Provide the (X, Y) coordinate of the cell's center where the given text is located.  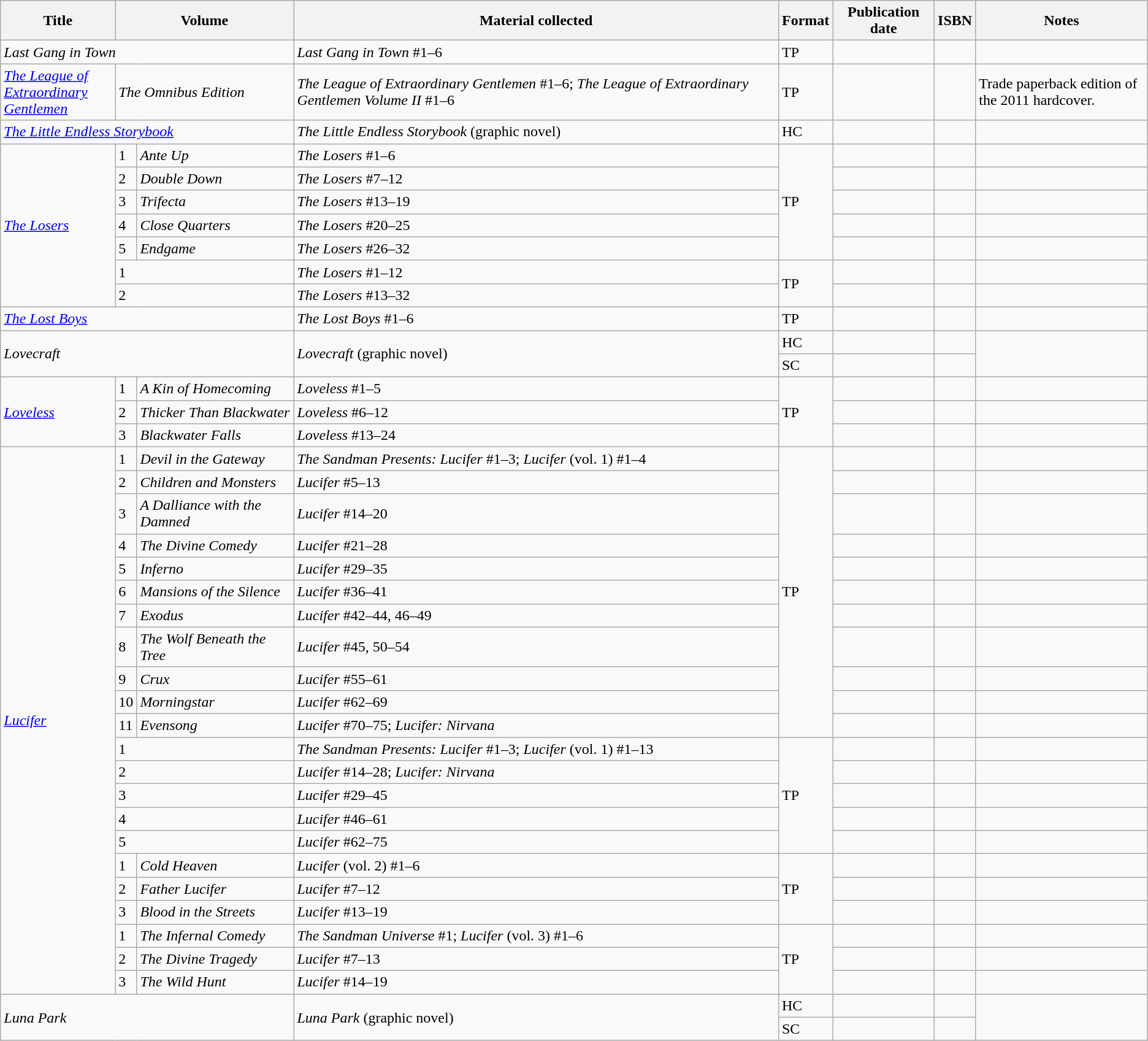
The Lost Boys (147, 318)
The Sandman Presents: Lucifer #1–3; Lucifer (vol. 1) #1–4 (536, 459)
Inferno (215, 569)
Lucifer #62–75 (536, 842)
Lovecraft (147, 353)
Lucifer #46–61 (536, 819)
The Divine Comedy (215, 545)
The Losers #7–12 (536, 179)
Crux (215, 678)
Lucifer #36–41 (536, 592)
Lucifer #14–20 (536, 514)
Trade paperback edition of the 2011 hardcover. (1062, 92)
Lucifer (vol. 2) #1–6 (536, 866)
Lucifer #29–35 (536, 569)
Loveless #13–24 (536, 436)
6 (126, 592)
Morningstar (215, 702)
Last Gang in Town #1–6 (536, 52)
7 (126, 615)
Lucifer #14–19 (536, 982)
The Wolf Beneath the Tree (215, 647)
Double Down (215, 179)
Lucifer #55–61 (536, 678)
Publication date (884, 21)
Lucifer #45, 50–54 (536, 647)
Lucifer (58, 720)
A Dalliance with the Damned (215, 514)
Last Gang in Town (147, 52)
Format (805, 21)
9 (126, 678)
The Divine Tragedy (215, 959)
Ante Up (215, 155)
The Losers #13–32 (536, 295)
Lucifer #62–69 (536, 702)
Loveless #6–12 (536, 412)
Notes (1062, 21)
Lucifer #7–13 (536, 959)
Material collected (536, 21)
11 (126, 725)
The League of Extraordinary Gentlemen #1–6; The League of Extraordinary Gentlemen Volume II #1–6 (536, 92)
The Sandman Presents: Lucifer #1–3; Lucifer (vol. 1) #1–13 (536, 749)
The Little Endless Storybook (147, 132)
The Losers #13–19 (536, 202)
The Losers #20–25 (536, 225)
Lucifer #13–19 (536, 912)
Devil in the Gateway (215, 459)
Endgame (215, 248)
10 (126, 702)
Close Quarters (215, 225)
The Infernal Comedy (215, 935)
The Omnibus Edition (205, 92)
A Kin of Homecoming (215, 389)
Exodus (215, 615)
The Lost Boys #1–6 (536, 318)
The League of Extraordinary Gentlemen (58, 92)
Trifecta (215, 202)
Blood in the Streets (215, 912)
Title (58, 21)
Lucifer #5–13 (536, 482)
Lucifer #21–28 (536, 545)
Mansions of the Silence (215, 592)
8 (126, 647)
Volume (205, 21)
Lucifer #29–45 (536, 796)
Children and Monsters (215, 482)
Lucifer #70–75; Lucifer: Nirvana (536, 725)
Father Lucifer (215, 889)
The Sandman Universe #1; Lucifer (vol. 3) #1–6 (536, 935)
Loveless (58, 412)
Thicker Than Blackwater (215, 412)
Loveless #1–5 (536, 389)
Lucifer #42–44, 46–49 (536, 615)
Cold Heaven (215, 866)
The Losers (58, 225)
ISBN (955, 21)
Evensong (215, 725)
The Losers #1–12 (536, 272)
The Losers #1–6 (536, 155)
Luna Park (147, 1017)
The Losers #26–32 (536, 248)
Luna Park (graphic novel) (536, 1017)
Blackwater Falls (215, 436)
The Wild Hunt (215, 982)
Lucifer #7–12 (536, 889)
The Little Endless Storybook (graphic novel) (536, 132)
Lovecraft (graphic novel) (536, 353)
Lucifer #14–28; Lucifer: Nirvana (536, 772)
